From the cell containing the given text, extract its center point as [x, y] coordinate. 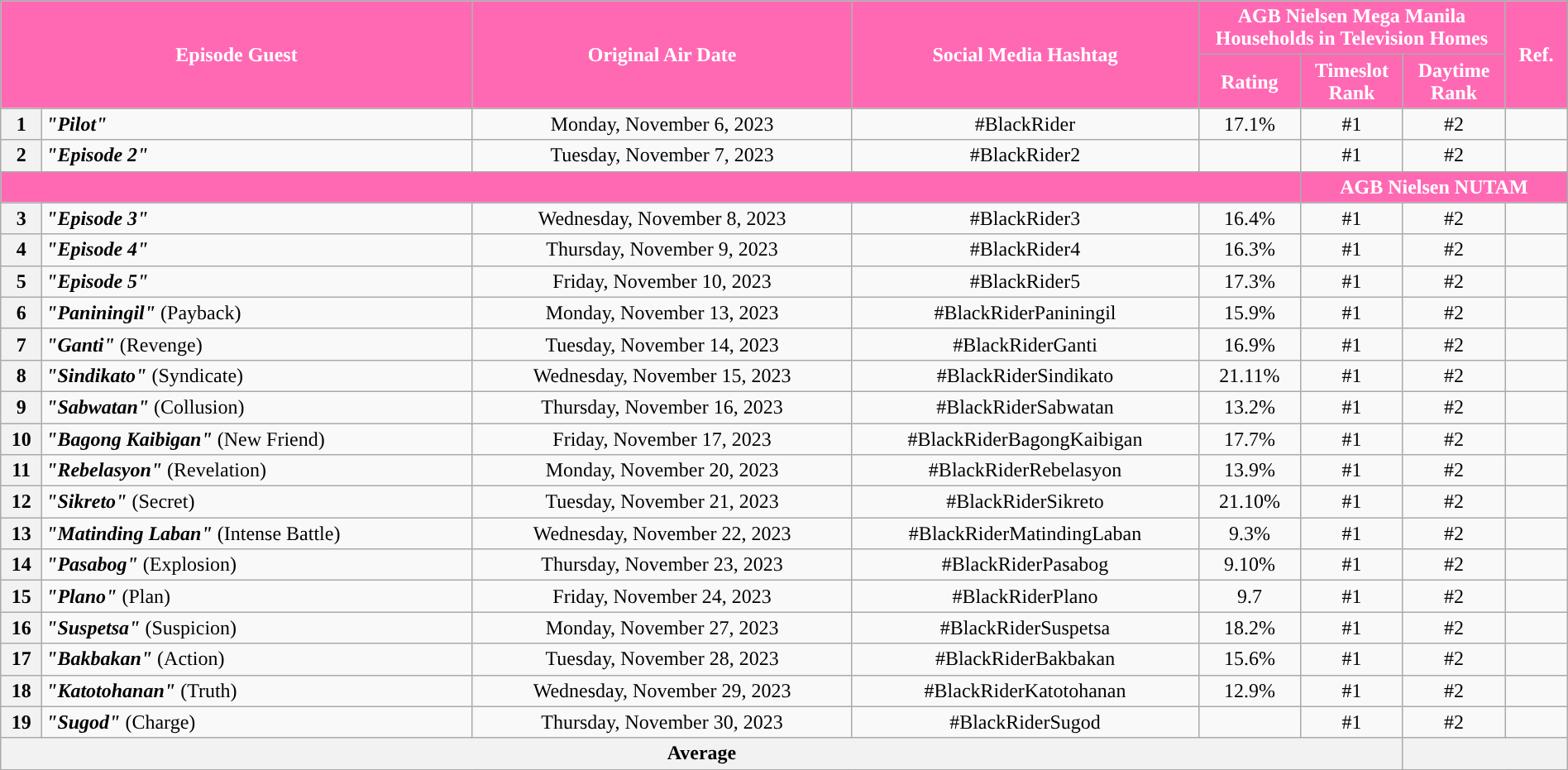
"Matinding Laban" (Intense Battle) [258, 533]
"Rebelasyon" (Revelation) [258, 471]
2 [22, 155]
"Paniningil" (Payback) [258, 313]
#BlackRiderGanti [1025, 344]
21.11% [1250, 375]
"Episode 2" [258, 155]
"Sabwatan" (Collusion) [258, 407]
#BlackRiderKatotohanan [1025, 691]
Thursday, November 30, 2023 [662, 722]
"Bagong Kaibigan" (New Friend) [258, 439]
"Pasabog" (Explosion) [258, 565]
"Sikreto" (Secret) [258, 502]
9.10% [1250, 565]
"Episode 3" [258, 218]
#BlackRiderBagongKaibigan [1025, 439]
18 [22, 691]
#BlackRiderSabwatan [1025, 407]
"Suspetsa" (Suspicion) [258, 628]
#BlackRiderBakbakan [1025, 659]
9.3% [1250, 533]
Tuesday, November 14, 2023 [662, 344]
Tuesday, November 7, 2023 [662, 155]
"Katotohanan" (Truth) [258, 691]
Monday, November 27, 2023 [662, 628]
7 [22, 344]
16 [22, 628]
Friday, November 17, 2023 [662, 439]
#BlackRiderMatindingLaban [1025, 533]
17.3% [1250, 281]
Monday, November 13, 2023 [662, 313]
#BlackRider3 [1025, 218]
#BlackRiderSuspetsa [1025, 628]
1 [22, 124]
3 [22, 218]
Episode Guest [237, 55]
12 [22, 502]
Rating [1250, 81]
Wednesday, November 29, 2023 [662, 691]
15.6% [1250, 659]
AGB Nielsen Mega Manila Households in Television Homes [1351, 28]
Wednesday, November 8, 2023 [662, 218]
Tuesday, November 28, 2023 [662, 659]
Daytime Rank [1454, 81]
#BlackRiderPaniningil [1025, 313]
Wednesday, November 22, 2023 [662, 533]
19 [22, 722]
"Pilot" [258, 124]
17 [22, 659]
"Bakbakan" (Action) [258, 659]
Thursday, November 9, 2023 [662, 250]
#BlackRider5 [1025, 281]
5 [22, 281]
15.9% [1250, 313]
#BlackRider [1025, 124]
13.9% [1250, 471]
#BlackRiderSikreto [1025, 502]
6 [22, 313]
17.7% [1250, 439]
"Sindikato" (Syndicate) [258, 375]
17.1% [1250, 124]
16.9% [1250, 344]
Original Air Date [662, 55]
4 [22, 250]
18.2% [1250, 628]
"Episode 4" [258, 250]
"Ganti" (Revenge) [258, 344]
"Episode 5" [258, 281]
13.2% [1250, 407]
#BlackRiderSugod [1025, 722]
Tuesday, November 21, 2023 [662, 502]
Thursday, November 23, 2023 [662, 565]
#BlackRider4 [1025, 250]
Friday, November 24, 2023 [662, 596]
Wednesday, November 15, 2023 [662, 375]
Timeslot Rank [1352, 81]
Social Media Hashtag [1025, 55]
Ref. [1537, 55]
8 [22, 375]
#BlackRiderPasabog [1025, 565]
#BlackRiderPlano [1025, 596]
15 [22, 596]
Thursday, November 16, 2023 [662, 407]
13 [22, 533]
9.7 [1250, 596]
#BlackRiderSindikato [1025, 375]
16.3% [1250, 250]
#BlackRider2 [1025, 155]
AGB Nielsen NUTAM [1434, 187]
Average [701, 753]
Monday, November 6, 2023 [662, 124]
16.4% [1250, 218]
Monday, November 20, 2023 [662, 471]
Friday, November 10, 2023 [662, 281]
9 [22, 407]
12.9% [1250, 691]
"Plano" (Plan) [258, 596]
14 [22, 565]
"Sugod" (Charge) [258, 722]
21.10% [1250, 502]
#BlackRiderRebelasyon [1025, 471]
11 [22, 471]
10 [22, 439]
